Capture the cell that displays the provided text and extract its (X, Y) central coordinate. 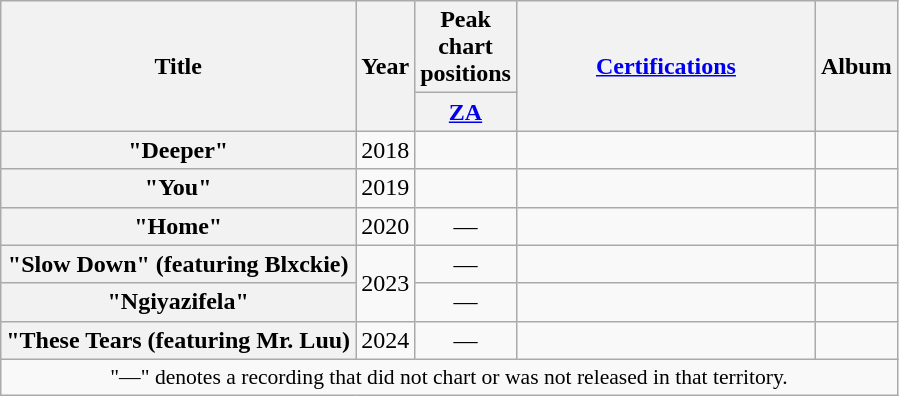
Year (386, 66)
"Deeper" (178, 150)
2023 (386, 283)
"You" (178, 188)
2020 (386, 226)
Album (856, 66)
Title (178, 66)
2019 (386, 188)
"These Tears (featuring Mr. Luu) (178, 340)
Certifications (666, 66)
2018 (386, 150)
"Home" (178, 226)
Peak chart positions (466, 47)
ZA (466, 112)
"Slow Down" (featuring Blxckie) (178, 264)
"—" denotes a recording that did not chart or was not released in that territory. (449, 377)
2024 (386, 340)
"Ngiyazifela" (178, 302)
